Locate the cell with the specified text and output its (X, Y) center coordinate. 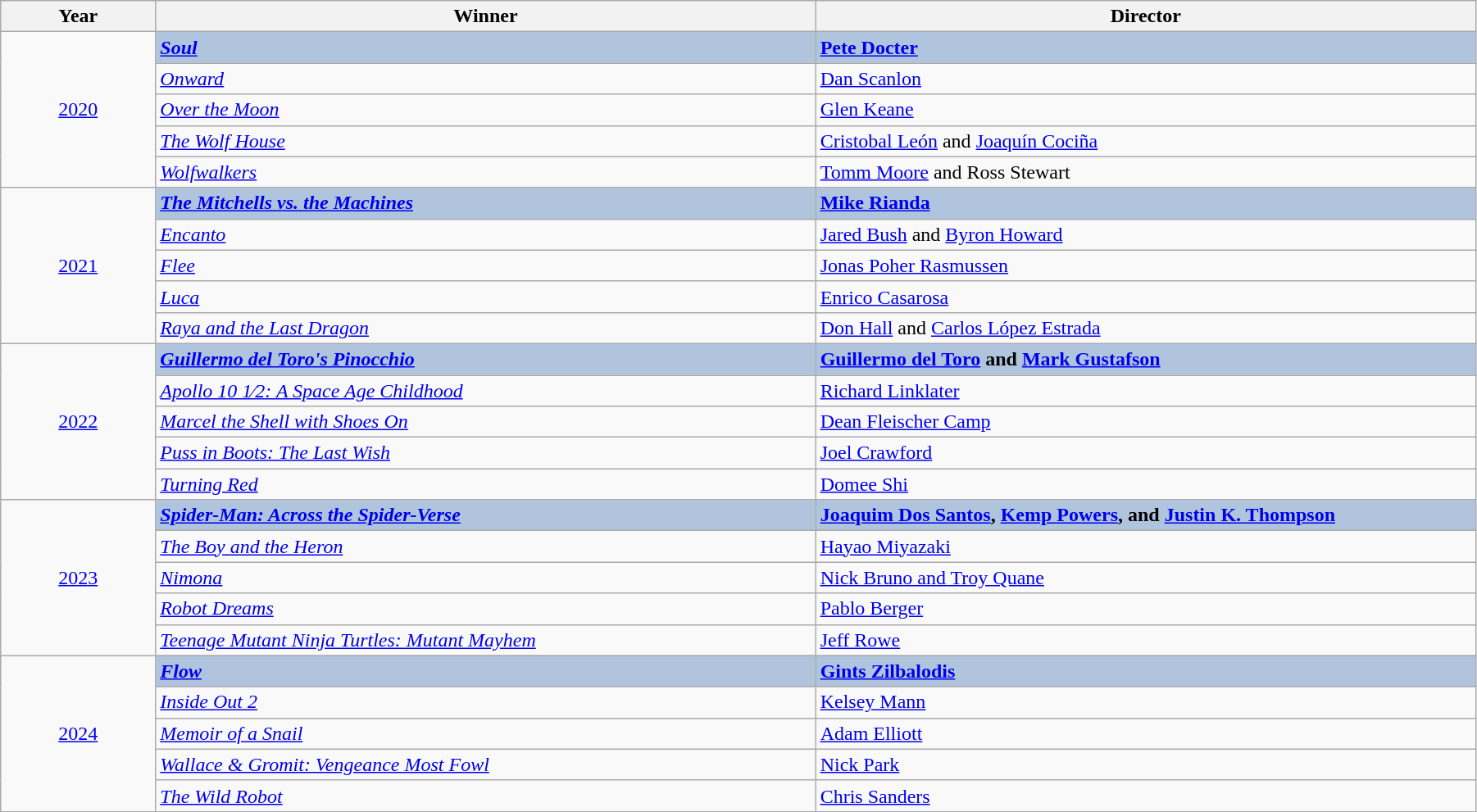
Flow (485, 671)
Robot Dreams (485, 609)
Domee Shi (1146, 484)
Spider-Man: Across the Spider-Verse (485, 515)
Apollo 10 1⁄2: A Space Age Childhood (485, 391)
Encanto (485, 234)
Memoir of a Snail (485, 733)
Director (1146, 16)
The Wolf House (485, 141)
Don Hall and Carlos López Estrada (1146, 328)
Raya and the Last Dragon (485, 328)
Soul (485, 48)
Cristobal León and Joaquín Cociña (1146, 141)
2020 (79, 110)
Onward (485, 79)
2024 (79, 733)
The Mitchells vs. the Machines (485, 203)
Puss in Boots: The Last Wish (485, 453)
Winner (485, 16)
Kelsey Mann (1146, 702)
Inside Out 2 (485, 702)
Nick Park (1146, 764)
Tomm Moore and Ross Stewart (1146, 172)
Enrico Casarosa (1146, 297)
2021 (79, 265)
Glen Keane (1146, 110)
Adam Elliott (1146, 733)
Chris Sanders (1146, 796)
Guillermo del Toro and Mark Gustafson (1146, 359)
Turning Red (485, 484)
Year (79, 16)
Mike Rianda (1146, 203)
Over the Moon (485, 110)
Wallace & Gromit: Vengeance Most Fowl (485, 764)
Nimona (485, 578)
Joel Crawford (1146, 453)
Teenage Mutant Ninja Turtles: Mutant Mayhem (485, 640)
Jeff Rowe (1146, 640)
2022 (79, 421)
Pete Docter (1146, 48)
The Boy and the Heron (485, 547)
Joaquim Dos Santos, Kemp Powers, and Justin K. Thompson (1146, 515)
Dan Scanlon (1146, 79)
Pablo Berger (1146, 609)
Wolfwalkers (485, 172)
2023 (79, 578)
Jared Bush and Byron Howard (1146, 234)
Gints Zilbalodis (1146, 671)
Nick Bruno and Troy Quane (1146, 578)
The Wild Robot (485, 796)
Hayao Miyazaki (1146, 547)
Jonas Poher Rasmussen (1146, 265)
Dean Fleischer Camp (1146, 422)
Guillermo del Toro's Pinocchio (485, 359)
Richard Linklater (1146, 391)
Marcel the Shell with Shoes On (485, 422)
Luca (485, 297)
Flee (485, 265)
